Find where the given text appears and provide that cell's center as (X, Y) coordinate. 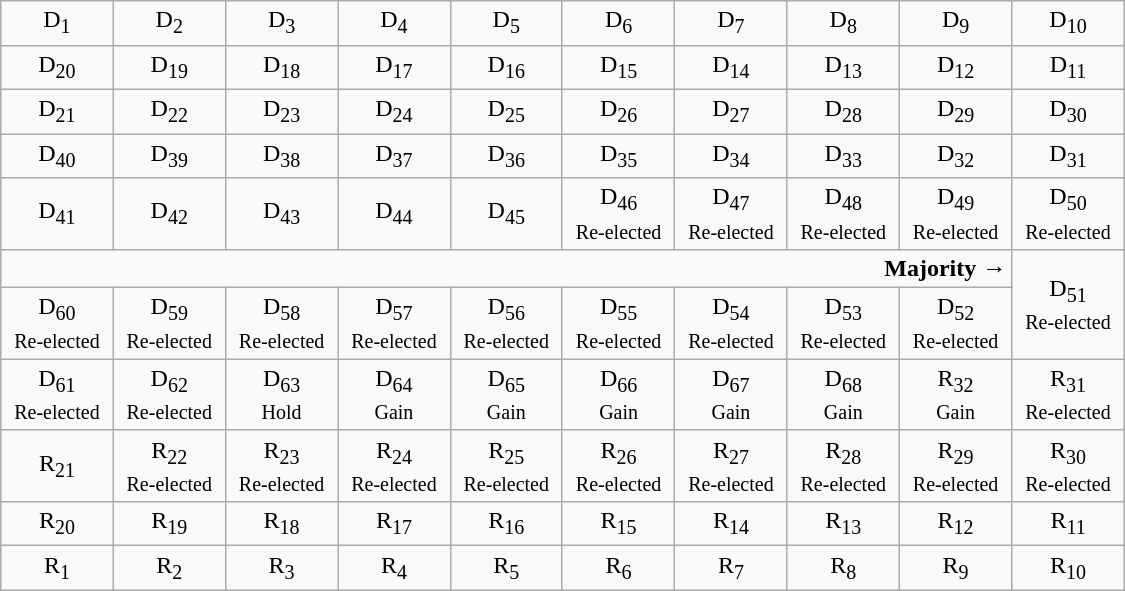
D54Re-elected (731, 324)
D20 (57, 67)
R25Re-elected (506, 466)
D34 (731, 156)
R29Re-elected (955, 466)
R1 (57, 568)
R15 (618, 524)
D8 (843, 23)
R20 (57, 524)
R19 (169, 524)
R11 (1068, 524)
D60Re-elected (57, 324)
D56Re-elected (506, 324)
D45 (506, 214)
D49Re-elected (955, 214)
R10 (1068, 568)
D38 (281, 156)
D17 (394, 67)
R24Re-elected (394, 466)
R5 (506, 568)
D37 (394, 156)
D14 (731, 67)
D5 (506, 23)
D66Gain (618, 394)
R8 (843, 568)
R26Re-elected (618, 466)
D31 (1068, 156)
R23Re-elected (281, 466)
R14 (731, 524)
D30 (1068, 111)
R28Re-elected (843, 466)
D63Hold (281, 394)
D29 (955, 111)
D10 (1068, 23)
R2 (169, 568)
D21 (57, 111)
R21 (57, 466)
R4 (394, 568)
D40 (57, 156)
D62Re-elected (169, 394)
R17 (394, 524)
Majority → (506, 268)
D41 (57, 214)
D33 (843, 156)
D27 (731, 111)
D52Re-elected (955, 324)
D39 (169, 156)
R9 (955, 568)
D42 (169, 214)
D51Re-elected (1068, 304)
D57Re-elected (394, 324)
R30Re-elected (1068, 466)
R22Re-elected (169, 466)
D48Re-elected (843, 214)
D68Gain (843, 394)
R32Gain (955, 394)
R31Re-elected (1068, 394)
R27Re-elected (731, 466)
D50Re-elected (1068, 214)
D43 (281, 214)
D18 (281, 67)
D53Re-elected (843, 324)
D24 (394, 111)
D19 (169, 67)
D23 (281, 111)
D46Re-elected (618, 214)
D2 (169, 23)
D11 (1068, 67)
D36 (506, 156)
D25 (506, 111)
D15 (618, 67)
R6 (618, 568)
D28 (843, 111)
D6 (618, 23)
D32 (955, 156)
R12 (955, 524)
D58Re-elected (281, 324)
D35 (618, 156)
D26 (618, 111)
D44 (394, 214)
D22 (169, 111)
R16 (506, 524)
D1 (57, 23)
D13 (843, 67)
R13 (843, 524)
D61Re-elected (57, 394)
D47Re-elected (731, 214)
D55Re-elected (618, 324)
D12 (955, 67)
D67Gain (731, 394)
D59Re-elected (169, 324)
R3 (281, 568)
D65Gain (506, 394)
D9 (955, 23)
D16 (506, 67)
D3 (281, 23)
R7 (731, 568)
D4 (394, 23)
D7 (731, 23)
R18 (281, 524)
D64Gain (394, 394)
